Determine the (X, Y) coordinate at the center of the cell enclosing the given text.  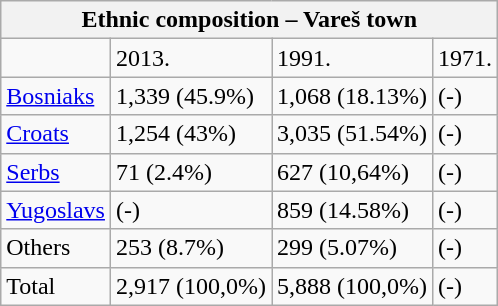
5,888 (100,0%) (352, 286)
Croats (56, 134)
1971. (466, 58)
Total (56, 286)
Ethnic composition – Vareš town (250, 20)
71 (2.4%) (190, 172)
2013. (190, 58)
Yugoslavs (56, 210)
2,917 (100,0%) (190, 286)
1991. (352, 58)
1,339 (45.9%) (190, 96)
1,068 (18.13%) (352, 96)
Bosniaks (56, 96)
Serbs (56, 172)
1,254 (43%) (190, 134)
253 (8.7%) (190, 248)
299 (5.07%) (352, 248)
3,035 (51.54%) (352, 134)
627 (10,64%) (352, 172)
859 (14.58%) (352, 210)
Others (56, 248)
